For the text-containing cell, return its midpoint in [x, y] coordinate format. 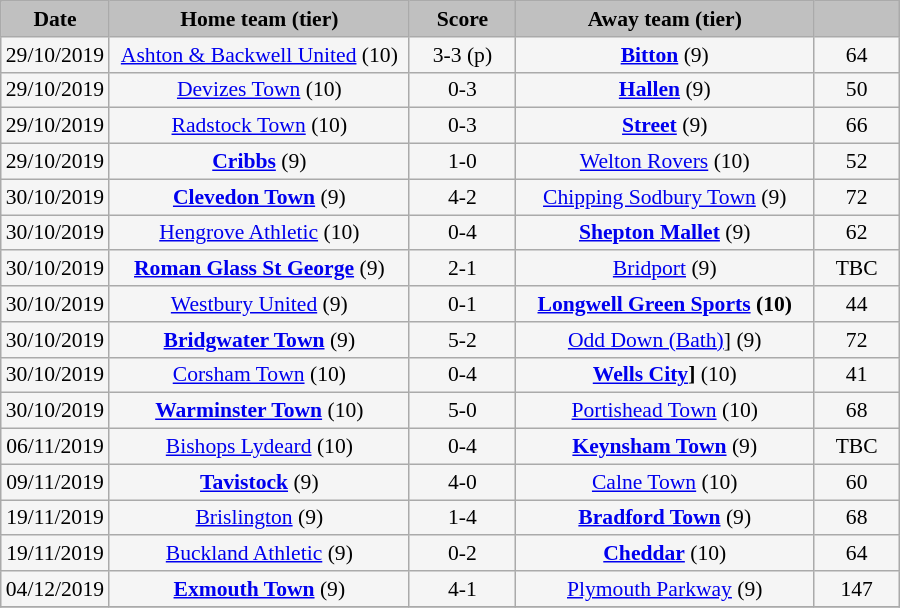
0-2 [462, 554]
Bitton (9) [664, 55]
Bishops Lydeard (10) [259, 447]
Bridgwater Town (9) [259, 340]
Hengrove Athletic (10) [259, 233]
52 [856, 162]
Away team (tier) [664, 19]
Cribbs (9) [259, 162]
4-1 [462, 589]
Corsham Town (10) [259, 375]
Welton Rovers (10) [664, 162]
Chipping Sodbury Town (9) [664, 197]
4-2 [462, 197]
5-0 [462, 411]
Longwell Green Sports (10) [664, 304]
Wells City] (10) [664, 375]
Exmouth Town (9) [259, 589]
Street (9) [664, 126]
62 [856, 233]
Portishead Town (10) [664, 411]
Tavistock (9) [259, 482]
Cheddar (10) [664, 554]
Radstock Town (10) [259, 126]
60 [856, 482]
Westbury United (9) [259, 304]
4-0 [462, 482]
Calne Town (10) [664, 482]
Keynsham Town (9) [664, 447]
Brislington (9) [259, 518]
Home team (tier) [259, 19]
04/12/2019 [55, 589]
1-4 [462, 518]
Buckland Athletic (9) [259, 554]
06/11/2019 [55, 447]
41 [856, 375]
Devizes Town (10) [259, 90]
1-0 [462, 162]
3-3 (p) [462, 55]
50 [856, 90]
Bradford Town (9) [664, 518]
Date [55, 19]
Shepton Mallet (9) [664, 233]
Hallen (9) [664, 90]
Score [462, 19]
Ashton & Backwell United (10) [259, 55]
147 [856, 589]
2-1 [462, 269]
Odd Down (Bath)] (9) [664, 340]
09/11/2019 [55, 482]
0-1 [462, 304]
Bridport (9) [664, 269]
66 [856, 126]
Clevedon Town (9) [259, 197]
Plymouth Parkway (9) [664, 589]
Warminster Town (10) [259, 411]
5-2 [462, 340]
Roman Glass St George (9) [259, 269]
44 [856, 304]
